Provide the [X, Y] coordinate of the cell's center where the given text is located.  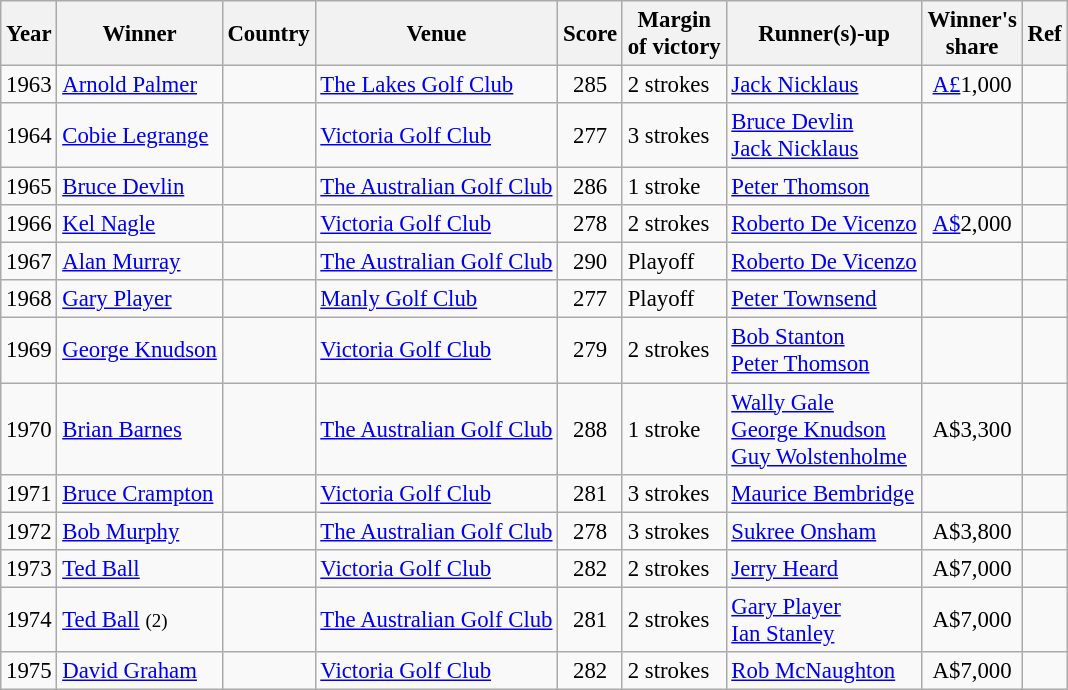
George Knudson [140, 350]
Manly Golf Club [436, 299]
David Graham [140, 671]
Bruce Devlin [140, 187]
Marginof victory [674, 34]
Country [268, 34]
1965 [29, 187]
A$3,800 [972, 531]
Wally Gale George Knudson Guy Wolstenholme [824, 429]
1971 [29, 493]
Gary Player [140, 299]
Score [590, 34]
1966 [29, 224]
1973 [29, 568]
1970 [29, 429]
Kel Nagle [140, 224]
Jerry Heard [824, 568]
Winner'sshare [972, 34]
A£1,000 [972, 85]
286 [590, 187]
1967 [29, 262]
Bruce Crampton [140, 493]
Bruce Devlin Jack Nicklaus [824, 136]
Peter Thomson [824, 187]
Alan Murray [140, 262]
Cobie Legrange [140, 136]
The Lakes Golf Club [436, 85]
288 [590, 429]
Jack Nicklaus [824, 85]
Rob McNaughton [824, 671]
285 [590, 85]
Venue [436, 34]
Winner [140, 34]
Peter Townsend [824, 299]
1975 [29, 671]
Ted Ball [140, 568]
290 [590, 262]
1968 [29, 299]
A$2,000 [972, 224]
1964 [29, 136]
Ref [1044, 34]
Brian Barnes [140, 429]
Arnold Palmer [140, 85]
1969 [29, 350]
1972 [29, 531]
A$3,300 [972, 429]
Runner(s)-up [824, 34]
1963 [29, 85]
Maurice Bembridge [824, 493]
Year [29, 34]
Bob Stanton Peter Thomson [824, 350]
1974 [29, 620]
Ted Ball (2) [140, 620]
Bob Murphy [140, 531]
Gary Player Ian Stanley [824, 620]
Sukree Onsham [824, 531]
279 [590, 350]
